Find where the given text appears and provide that cell's center as [x, y] coordinate. 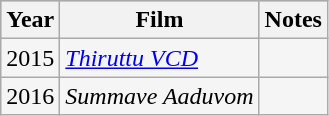
Notes [293, 20]
Year [30, 20]
2016 [30, 96]
Thiruttu VCD [160, 58]
Film [160, 20]
2015 [30, 58]
Summave Aaduvom [160, 96]
